Find where the given text appears and provide that cell's center as [x, y] coordinate. 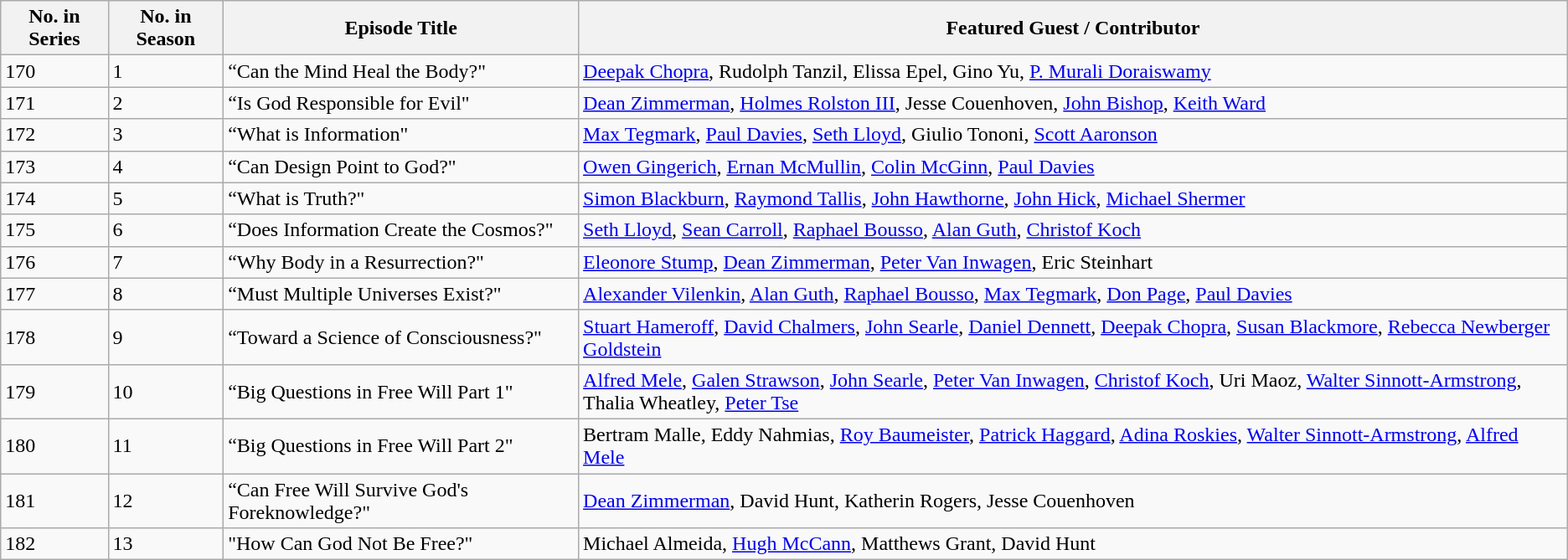
“What is Information" [401, 135]
Dean Zimmerman, Holmes Rolston III, Jesse Couenhoven, John Bishop, Keith Ward [1074, 103]
175 [54, 230]
12 [166, 501]
Stuart Hameroff, David Chalmers, John Searle, Daniel Dennett, Deepak Chopra, Susan Blackmore, Rebecca Newberger Goldstein [1074, 337]
“Is God Responsible for Evil" [401, 103]
179 [54, 392]
174 [54, 198]
7 [166, 262]
173 [54, 167]
177 [54, 294]
No. in Series [54, 28]
8 [166, 294]
“Can the Mind Heal the Body?" [401, 71]
181 [54, 501]
Alfred Mele, Galen Strawson, John Searle, Peter Van Inwagen, Christof Koch, Uri Maoz, Walter Sinnott-Armstrong, Thalia Wheatley, Peter Tse [1074, 392]
11 [166, 445]
Owen Gingerich, Ernan McMullin, Colin McGinn, Paul Davies [1074, 167]
Deepak Chopra, Rudolph Tanzil, Elissa Epel, Gino Yu, P. Murali Doraiswamy [1074, 71]
2 [166, 103]
4 [166, 167]
1 [166, 71]
178 [54, 337]
182 [54, 544]
171 [54, 103]
Eleonore Stump, Dean Zimmerman, Peter Van Inwagen, Eric Steinhart [1074, 262]
Featured Guest / Contributor [1074, 28]
176 [54, 262]
"How Can God Not Be Free?" [401, 544]
Max Tegmark, Paul Davies, Seth Lloyd, Giulio Tononi, Scott Aaronson [1074, 135]
“Big Questions in Free Will Part 2" [401, 445]
“Does Information Create the Cosmos?" [401, 230]
13 [166, 544]
“Can Design Point to God?" [401, 167]
3 [166, 135]
170 [54, 71]
5 [166, 198]
Alexander Vilenkin, Alan Guth, Raphael Bousso, Max Tegmark, Don Page, Paul Davies [1074, 294]
“Big Questions in Free Will Part 1" [401, 392]
“Why Body in a Resurrection?" [401, 262]
Dean Zimmerman, David Hunt, Katherin Rogers, Jesse Couenhoven [1074, 501]
“Must Multiple Universes Exist?" [401, 294]
6 [166, 230]
172 [54, 135]
10 [166, 392]
180 [54, 445]
9 [166, 337]
Bertram Malle, Eddy Nahmias, Roy Baumeister, Patrick Haggard, Adina Roskies, Walter Sinnott-Armstrong, Alfred Mele [1074, 445]
Michael Almeida, Hugh McCann, Matthews Grant, David Hunt [1074, 544]
“Toward a Science of Consciousness?" [401, 337]
Episode Title [401, 28]
Seth Lloyd, Sean Carroll, Raphael Bousso, Alan Guth, Christof Koch [1074, 230]
“Can Free Will Survive God's Foreknowledge?" [401, 501]
Simon Blackburn, Raymond Tallis, John Hawthorne, John Hick, Michael Shermer [1074, 198]
“What is Truth?" [401, 198]
No. in Season [166, 28]
